Output the [x, y] coordinate of the center of the cell containing the given text.  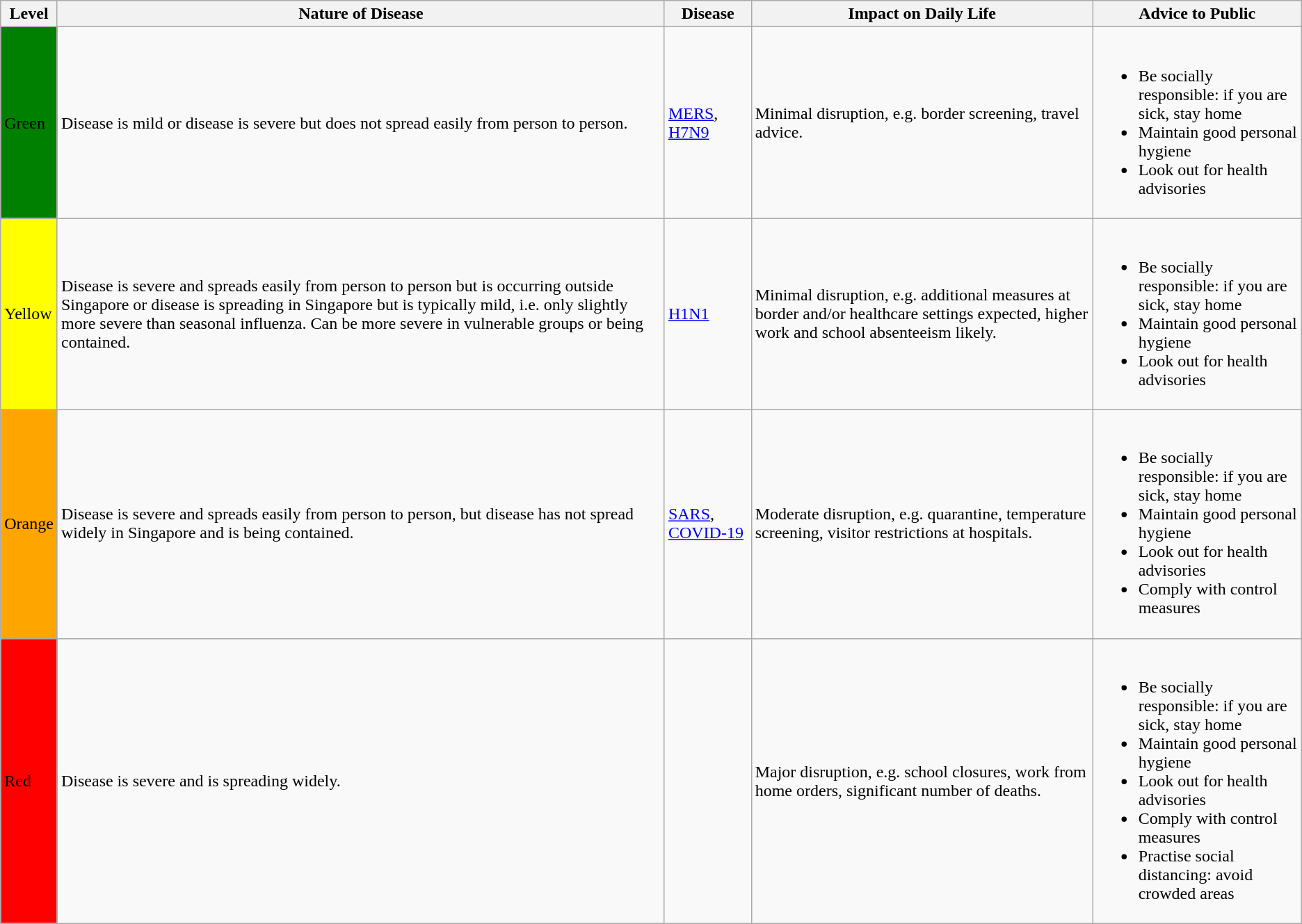
Orange [29, 524]
Minimal disruption, e.g. additional measures at border and/or healthcare settings expected, higher work and school absenteeism likely. [922, 314]
Yellow [29, 314]
Impact on Daily Life [922, 14]
Major disruption, e.g. school closures, work from home orders, significant number of deaths. [922, 781]
Advice to Public [1197, 14]
Red [29, 781]
Disease is severe and is spreading widely. [360, 781]
MERS, H7N9 [708, 122]
Disease is mild or disease is severe but does not spread easily from person to person. [360, 122]
Moderate disruption, e.g. quarantine, temperature screening, visitor restrictions at hospitals. [922, 524]
Level [29, 14]
Be socially responsible: if you are sick, stay homeMaintain good personal hygieneLook out for health advisoriesComply with control measures [1197, 524]
SARS, COVID-19 [708, 524]
H1N1 [708, 314]
Nature of Disease [360, 14]
Minimal disruption, e.g. border screening, travel advice. [922, 122]
Disease is severe and spreads easily from person to person, but disease has not spread widely in Singapore and is being contained. [360, 524]
Disease [708, 14]
Green [29, 122]
